Scan for the cell matching the given text and deliver its [X, Y] coordinate at center. 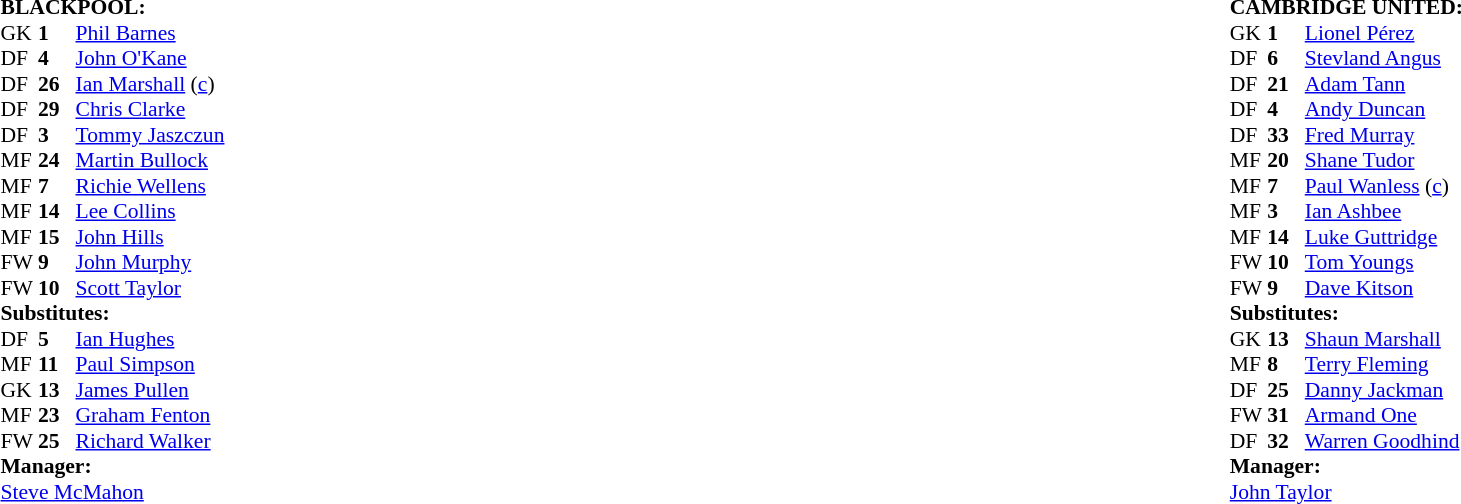
31 [1286, 415]
Lee Collins [226, 211]
20 [1286, 161]
Substitutes: [188, 313]
Phil Barnes [226, 33]
21 [1286, 84]
James Pullen [226, 390]
15 [57, 237]
Richie Wellens [226, 186]
Manager: [188, 467]
24 [57, 161]
Tommy Jaszczun [226, 135]
Scott Taylor [226, 288]
33 [1286, 135]
John O'Kane [226, 59]
John Hills [226, 237]
23 [57, 415]
Chris Clarke [226, 109]
Paul Simpson [226, 365]
29 [57, 109]
11 [57, 365]
32 [1286, 441]
Graham Fenton [226, 415]
Ian Marshall (c) [226, 84]
Martin Bullock [226, 161]
26 [57, 84]
Ian Hughes [226, 339]
6 [1286, 59]
8 [1286, 365]
Richard Walker [226, 441]
5 [57, 339]
John Murphy [226, 263]
